Return [X, Y] of the center of cell containing provided text 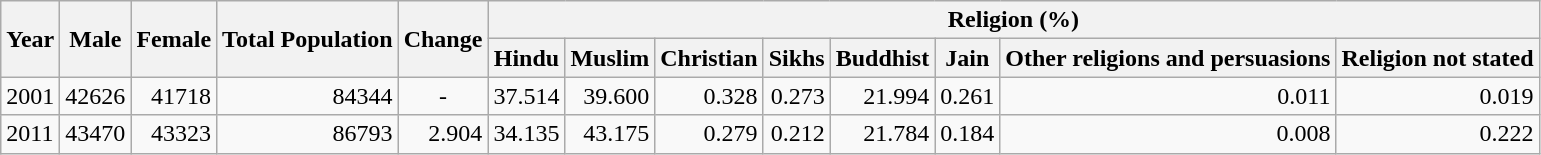
Religion not stated [1438, 58]
Change [443, 39]
- [443, 96]
0.222 [1438, 134]
0.008 [1168, 134]
Other religions and persuasions [1168, 58]
2.904 [443, 134]
43470 [96, 134]
Christian [709, 58]
Total Population [308, 39]
84344 [308, 96]
Muslim [610, 58]
0.011 [1168, 96]
39.600 [610, 96]
37.514 [526, 96]
0.273 [796, 96]
43.175 [610, 134]
0.261 [968, 96]
Male [96, 39]
42626 [96, 96]
0.279 [709, 134]
0.184 [968, 134]
2011 [30, 134]
21.994 [882, 96]
41718 [174, 96]
Female [174, 39]
0.019 [1438, 96]
0.212 [796, 134]
86793 [308, 134]
Buddhist [882, 58]
Sikhs [796, 58]
2001 [30, 96]
Hindu [526, 58]
43323 [174, 134]
Year [30, 39]
Jain [968, 58]
0.328 [709, 96]
21.784 [882, 134]
34.135 [526, 134]
Religion (%) [1014, 20]
